Find where the given text appears and provide that cell's center as (x, y) coordinate. 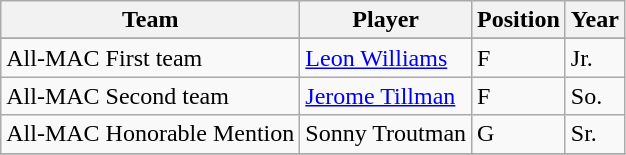
Player (386, 20)
All-MAC Second team (150, 96)
All-MAC Honorable Mention (150, 134)
All-MAC First team (150, 58)
Jr. (594, 58)
Jerome Tillman (386, 96)
Leon Williams (386, 58)
G (519, 134)
Team (150, 20)
Sonny Troutman (386, 134)
So. (594, 96)
Sr. (594, 134)
Position (519, 20)
Year (594, 20)
